Pinpoint the cell where the given text exists, returning its [x, y] midpoint coordinate. 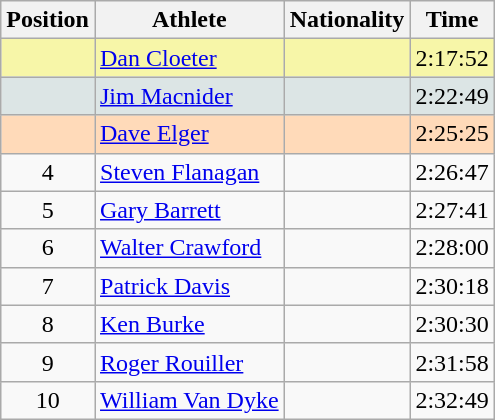
7 [48, 286]
Time [452, 20]
8 [48, 324]
Roger Rouiller [189, 362]
Position [48, 20]
2:28:00 [452, 248]
Dave Elger [189, 134]
2:22:49 [452, 96]
2:17:52 [452, 58]
9 [48, 362]
Steven Flanagan [189, 172]
2:31:58 [452, 362]
Jim Macnider [189, 96]
2:25:25 [452, 134]
William Van Dyke [189, 400]
2:26:47 [452, 172]
4 [48, 172]
Walter Crawford [189, 248]
Nationality [347, 20]
2:27:41 [452, 210]
Athlete [189, 20]
2:32:49 [452, 400]
Dan Cloeter [189, 58]
2:30:18 [452, 286]
10 [48, 400]
5 [48, 210]
2:30:30 [452, 324]
Gary Barrett [189, 210]
Patrick Davis [189, 286]
6 [48, 248]
Ken Burke [189, 324]
